Find where the given text appears and provide that cell's center as (X, Y) coordinate. 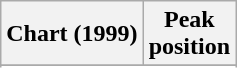
Chart (1999) (72, 34)
Peakposition (189, 34)
